Provide the [X, Y] coordinate of the cell's center where the given text is located.  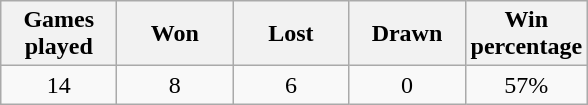
6 [291, 85]
Win percentage [526, 34]
57% [526, 85]
Games played [59, 34]
Lost [291, 34]
14 [59, 85]
8 [175, 85]
Won [175, 34]
0 [407, 85]
Drawn [407, 34]
